Extract the [x, y] coordinate from the center of the cell holding the provided text.  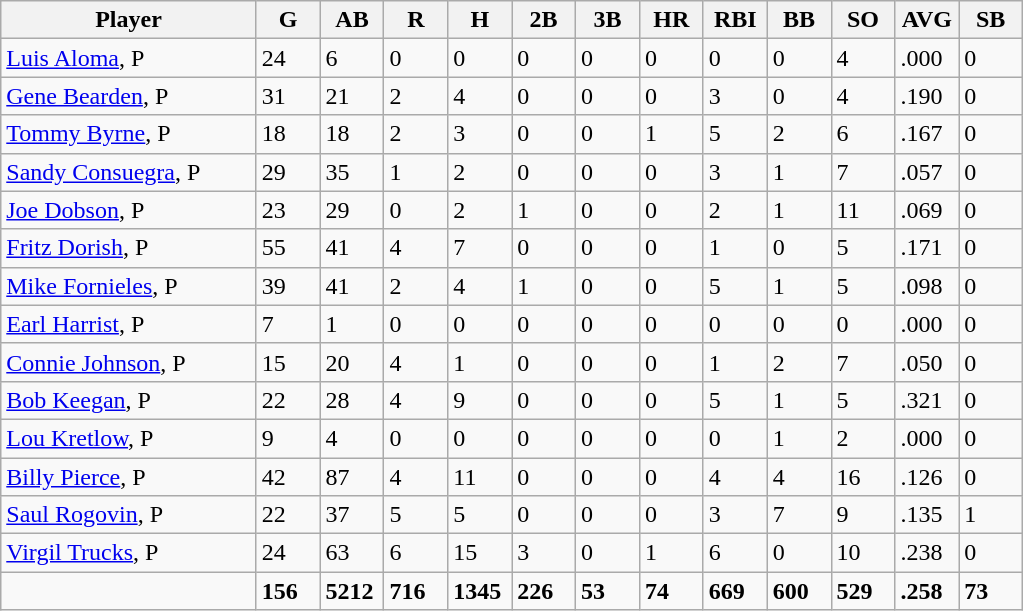
.258 [927, 591]
3B [608, 20]
Billy Pierce, P [128, 477]
Saul Rogovin, P [128, 515]
Mike Fornieles, P [128, 286]
37 [352, 515]
Player [128, 20]
669 [735, 591]
Gene Bearden, P [128, 96]
AB [352, 20]
5212 [352, 591]
Bob Keegan, P [128, 400]
21 [352, 96]
.057 [927, 172]
SO [863, 20]
74 [671, 591]
.050 [927, 362]
SB [991, 20]
53 [608, 591]
.098 [927, 286]
28 [352, 400]
Luis Aloma, P [128, 58]
156 [288, 591]
Sandy Consuegra, P [128, 172]
55 [288, 248]
Fritz Dorish, P [128, 248]
Virgil Trucks, P [128, 553]
87 [352, 477]
G [288, 20]
1345 [480, 591]
RBI [735, 20]
Joe Dobson, P [128, 210]
42 [288, 477]
23 [288, 210]
Tommy Byrne, P [128, 134]
63 [352, 553]
10 [863, 553]
.069 [927, 210]
Lou Kretlow, P [128, 438]
H [480, 20]
.171 [927, 248]
35 [352, 172]
.238 [927, 553]
600 [799, 591]
.190 [927, 96]
31 [288, 96]
HR [671, 20]
716 [416, 591]
AVG [927, 20]
226 [544, 591]
20 [352, 362]
2B [544, 20]
.321 [927, 400]
.167 [927, 134]
BB [799, 20]
529 [863, 591]
.135 [927, 515]
73 [991, 591]
R [416, 20]
Earl Harrist, P [128, 324]
39 [288, 286]
.126 [927, 477]
16 [863, 477]
Connie Johnson, P [128, 362]
